For the text-containing cell, return its midpoint in [X, Y] coordinate format. 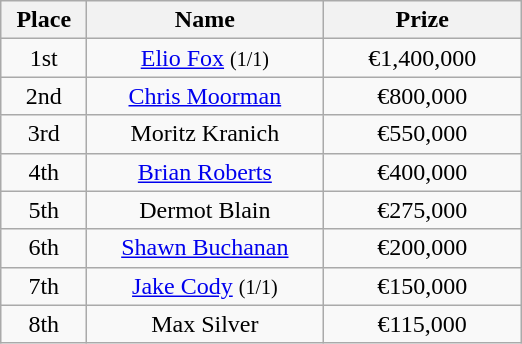
€115,000 [422, 324]
Dermot Blain [205, 210]
€275,000 [422, 210]
3rd [44, 134]
Shawn Buchanan [205, 248]
Chris Moorman [205, 96]
€800,000 [422, 96]
4th [44, 172]
Elio Fox (1/1) [205, 58]
Max Silver [205, 324]
€150,000 [422, 286]
Jake Cody (1/1) [205, 286]
6th [44, 248]
5th [44, 210]
Name [205, 20]
1st [44, 58]
2nd [44, 96]
€200,000 [422, 248]
€550,000 [422, 134]
€1,400,000 [422, 58]
Prize [422, 20]
Moritz Kranich [205, 134]
€400,000 [422, 172]
8th [44, 324]
Place [44, 20]
Brian Roberts [205, 172]
7th [44, 286]
